Find where the given text appears and provide that cell's center as (X, Y) coordinate. 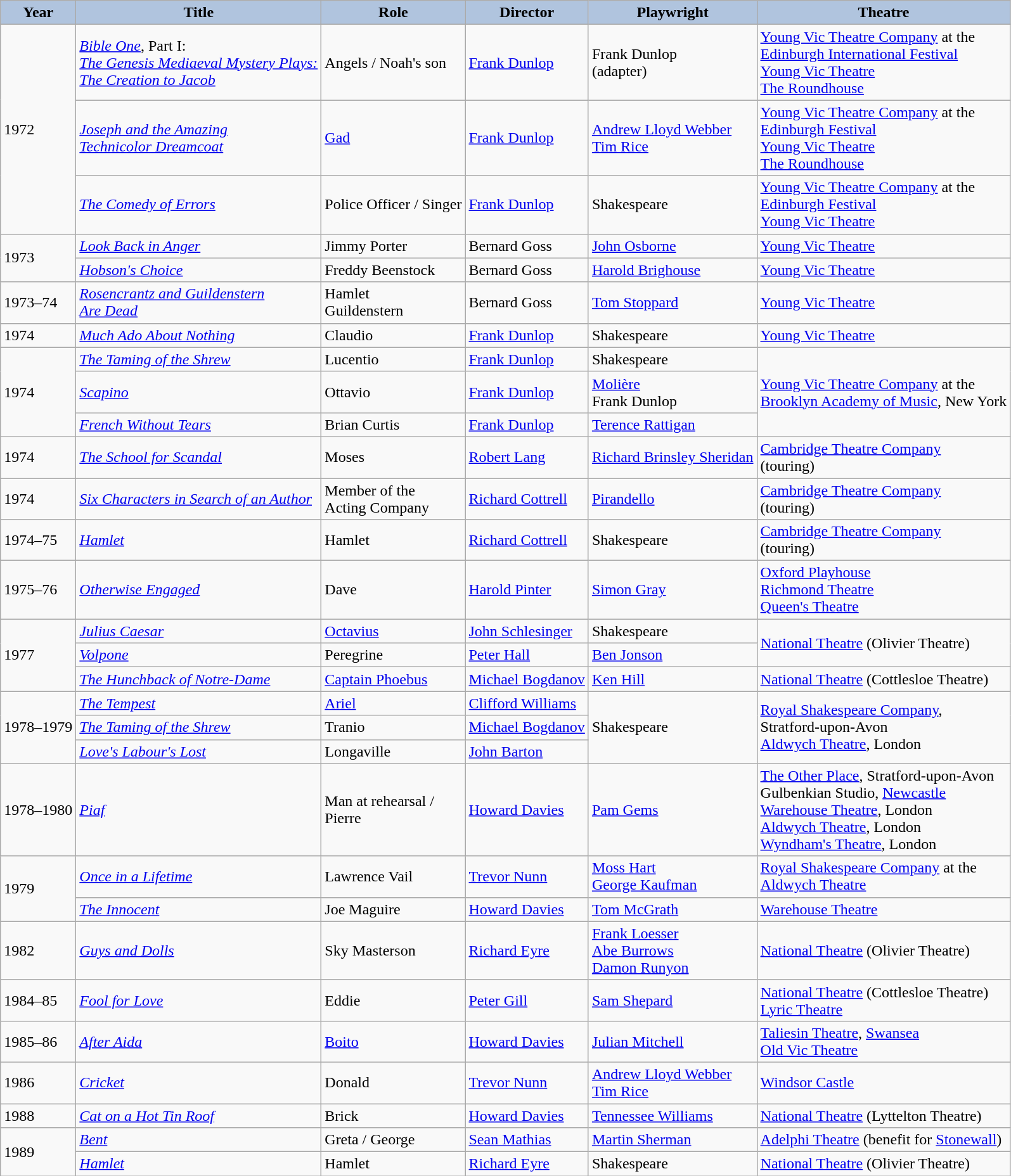
Royal Shakespeare Company at the Aldwych Theatre (884, 877)
National Theatre (Lyttelton Theatre) (884, 1116)
Molière Frank Dunlop (673, 392)
Pam Gems (673, 810)
The Hunchback of Notre-Dame (199, 679)
Role (393, 13)
Playwright (673, 13)
Captain Phoebus (393, 679)
Frank Dunlop (adapter) (673, 62)
Lawrence Vail (393, 877)
Eddie (393, 1000)
1977 (38, 655)
Peter Hall (527, 655)
Warehouse Theatre (884, 909)
The Other Place, Stratford-upon-Avon Gulbenkian Studio, Newcastle Warehouse Theatre, London Aldwych Theatre, London Wyndham's Theatre, London (884, 810)
Gad (393, 138)
Clifford Williams (527, 703)
Donald (393, 1082)
Joe Maguire (393, 909)
Brick (393, 1116)
1986 (38, 1082)
Sean Mathias (527, 1140)
The Innocent (199, 909)
Cat on a Hot Tin Roof (199, 1116)
French Without Tears (199, 425)
Longaville (393, 751)
Peregrine (393, 655)
1982 (38, 950)
Martin Sherman (673, 1140)
Greta / George (393, 1140)
Angels / Noah's son (393, 62)
Title (199, 13)
Joseph and the Amazing Technicolor Dreamcoat (199, 138)
1973–74 (38, 303)
Tranio (393, 727)
The Comedy of Errors (199, 205)
Dave (393, 590)
Harold Pinter (527, 590)
Young Vic Theatre Company at the Brooklyn Academy of Music, New York (884, 392)
Police Officer / Singer (393, 205)
Fool for Love (199, 1000)
Moss HartGeorge Kaufman (673, 877)
Terence Rattigan (673, 425)
Young Vic Theatre Company at the Edinburgh Festival Young Vic TheatreThe Roundhouse (884, 138)
Harold Brighouse (673, 270)
Octavius (393, 631)
Freddy Beenstock (393, 270)
Sam Shepard (673, 1000)
Julius Caesar (199, 631)
Pirandello (673, 498)
1988 (38, 1116)
Scapino (199, 392)
Much Ado About Nothing (199, 335)
Moses (393, 457)
The Tempest (199, 703)
Richard Brinsley Sheridan (673, 457)
Adelphi Theatre (benefit for Stonewall) (884, 1140)
Robert Lang (527, 457)
Guys and Dolls (199, 950)
Ken Hill (673, 679)
Bible One, Part I: The Genesis Mediaeval Mystery Plays: The Creation to Jacob (199, 62)
Ben Jonson (673, 655)
National Theatre (Cottlesloe Theatre) (884, 679)
1985–86 (38, 1042)
John Osborne (673, 246)
Boito (393, 1042)
Six Characters in Search of an Author (199, 498)
1978–1980 (38, 810)
1973 (38, 258)
Jimmy Porter (393, 246)
Rosencrantz and Guildenstern Are Dead (199, 303)
Once in a Lifetime (199, 877)
Young Vic Theatre Company at the Edinburgh International FestivalYoung Vic TheatreThe Roundhouse (884, 62)
Hamlet Guildenstern (393, 303)
Year (38, 13)
Royal Shakespeare Company, Stratford-upon-Avon Aldwych Theatre, London (884, 727)
Young Vic Theatre Company at the Edinburgh FestivalYoung Vic Theatre (884, 205)
Look Back in Anger (199, 246)
Tennessee Williams (673, 1116)
Peter Gill (527, 1000)
John Barton (527, 751)
Tom McGrath (673, 909)
Member of the Acting Company (393, 498)
Frank Loesser Abe Burrows Damon Runyon (673, 950)
The School for Scandal (199, 457)
Sky Masterson (393, 950)
John Schlesinger (527, 631)
1978–1979 (38, 727)
1989 (38, 1152)
After Aida (199, 1042)
Windsor Castle (884, 1082)
1984–85 (38, 1000)
Oxford Playhouse Richmond Theatre Queen's Theatre (884, 590)
Love's Labour's Lost (199, 751)
National Theatre (Cottlesloe Theatre)Lyric Theatre (884, 1000)
Claudio (393, 335)
Simon Gray (673, 590)
1972 (38, 129)
Bent (199, 1140)
1979 (38, 888)
Man at rehearsal / Pierre (393, 810)
Volpone (199, 655)
Lucentio (393, 359)
Cricket (199, 1082)
Theatre (884, 13)
Brian Curtis (393, 425)
Julian Mitchell (673, 1042)
Taliesin Theatre, Swansea Old Vic Theatre (884, 1042)
1974–75 (38, 540)
Piaf (199, 810)
Ottavio (393, 392)
Tom Stoppard (673, 303)
Otherwise Engaged (199, 590)
Hobson's Choice (199, 270)
Ariel (393, 703)
Director (527, 13)
1975–76 (38, 590)
